Search for the cell housing the specified text and yield its (x, y) center coordinate. 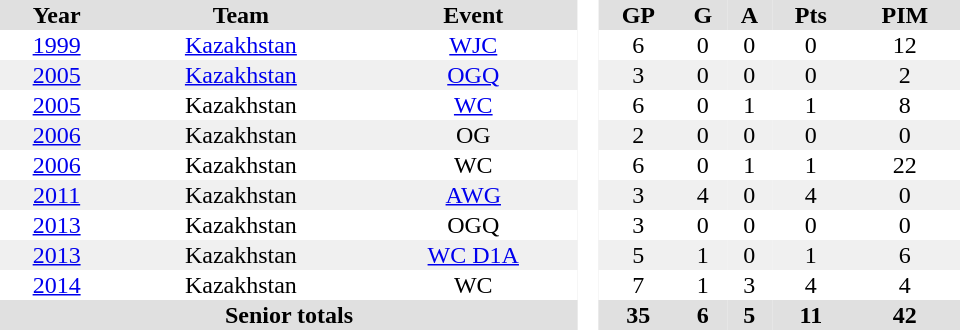
A (750, 15)
12 (905, 45)
1999 (56, 45)
8 (905, 105)
PIM (905, 15)
7 (638, 285)
Team (240, 15)
22 (905, 165)
GP (638, 15)
Pts (811, 15)
2014 (56, 285)
WJC (474, 45)
OG (474, 135)
Event (474, 15)
WC D1A (474, 255)
42 (905, 315)
AWG (474, 195)
G (703, 15)
35 (638, 315)
11 (811, 315)
2011 (56, 195)
Senior totals (289, 315)
Year (56, 15)
